Detect which cell encompasses the target text, then output its [x, y] center coordinate. 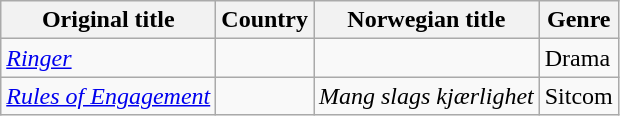
Rules of Engagement [108, 96]
Country [265, 20]
Mang slags kjærlighet [427, 96]
Norwegian title [427, 20]
Sitcom [578, 96]
Drama [578, 58]
Ringer [108, 58]
Original title [108, 20]
Genre [578, 20]
